From the cell containing the given text, extract its center point as (X, Y) coordinate. 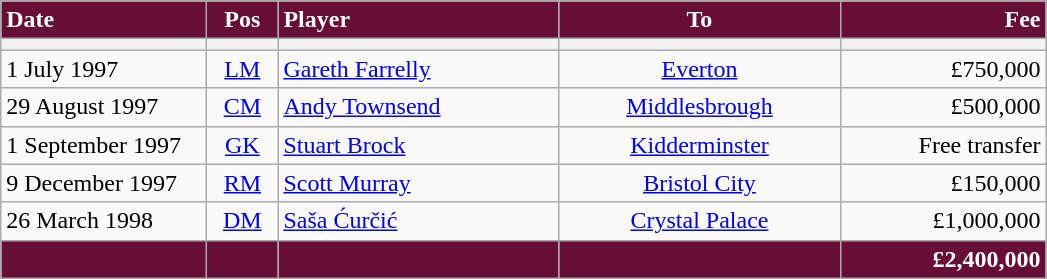
£150,000 (943, 183)
DM (242, 221)
Everton (700, 69)
1 July 1997 (104, 69)
1 September 1997 (104, 145)
Player (418, 20)
Kidderminster (700, 145)
9 December 1997 (104, 183)
£500,000 (943, 107)
Andy Townsend (418, 107)
Date (104, 20)
29 August 1997 (104, 107)
Free transfer (943, 145)
26 March 1998 (104, 221)
£1,000,000 (943, 221)
Fee (943, 20)
To (700, 20)
Pos (242, 20)
Gareth Farrelly (418, 69)
Saša Ćurčić (418, 221)
£2,400,000 (943, 259)
LM (242, 69)
£750,000 (943, 69)
Stuart Brock (418, 145)
GK (242, 145)
Middlesbrough (700, 107)
Crystal Palace (700, 221)
CM (242, 107)
Bristol City (700, 183)
Scott Murray (418, 183)
RM (242, 183)
